Determine the [x, y] coordinate at the center of the cell enclosing the given text.  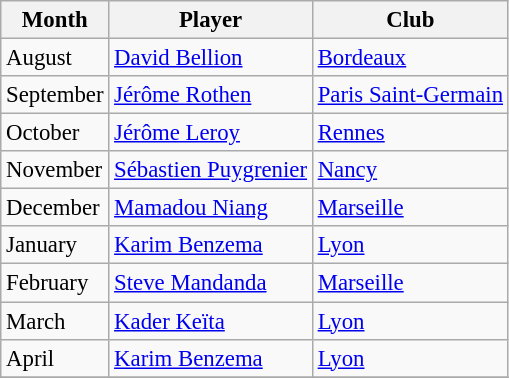
Club [410, 20]
October [55, 133]
Kader Keïta [211, 321]
August [55, 58]
April [55, 358]
January [55, 245]
Bordeaux [410, 58]
Player [211, 20]
Nancy [410, 170]
Jérôme Leroy [211, 133]
David Bellion [211, 58]
December [55, 208]
Paris Saint-Germain [410, 95]
November [55, 170]
March [55, 321]
February [55, 283]
Rennes [410, 133]
September [55, 95]
Mamadou Niang [211, 208]
Month [55, 20]
Sébastien Puygrenier [211, 170]
Steve Mandanda [211, 283]
Jérôme Rothen [211, 95]
